Search for the cell housing the specified text and yield its (x, y) center coordinate. 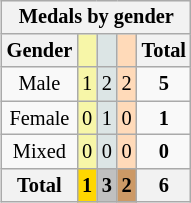
5 (164, 84)
Medals by gender (96, 17)
Gender (40, 51)
Male (40, 84)
Female (40, 118)
6 (164, 185)
3 (107, 185)
Mixed (40, 152)
